From the cell containing the given text, extract its center point as [x, y] coordinate. 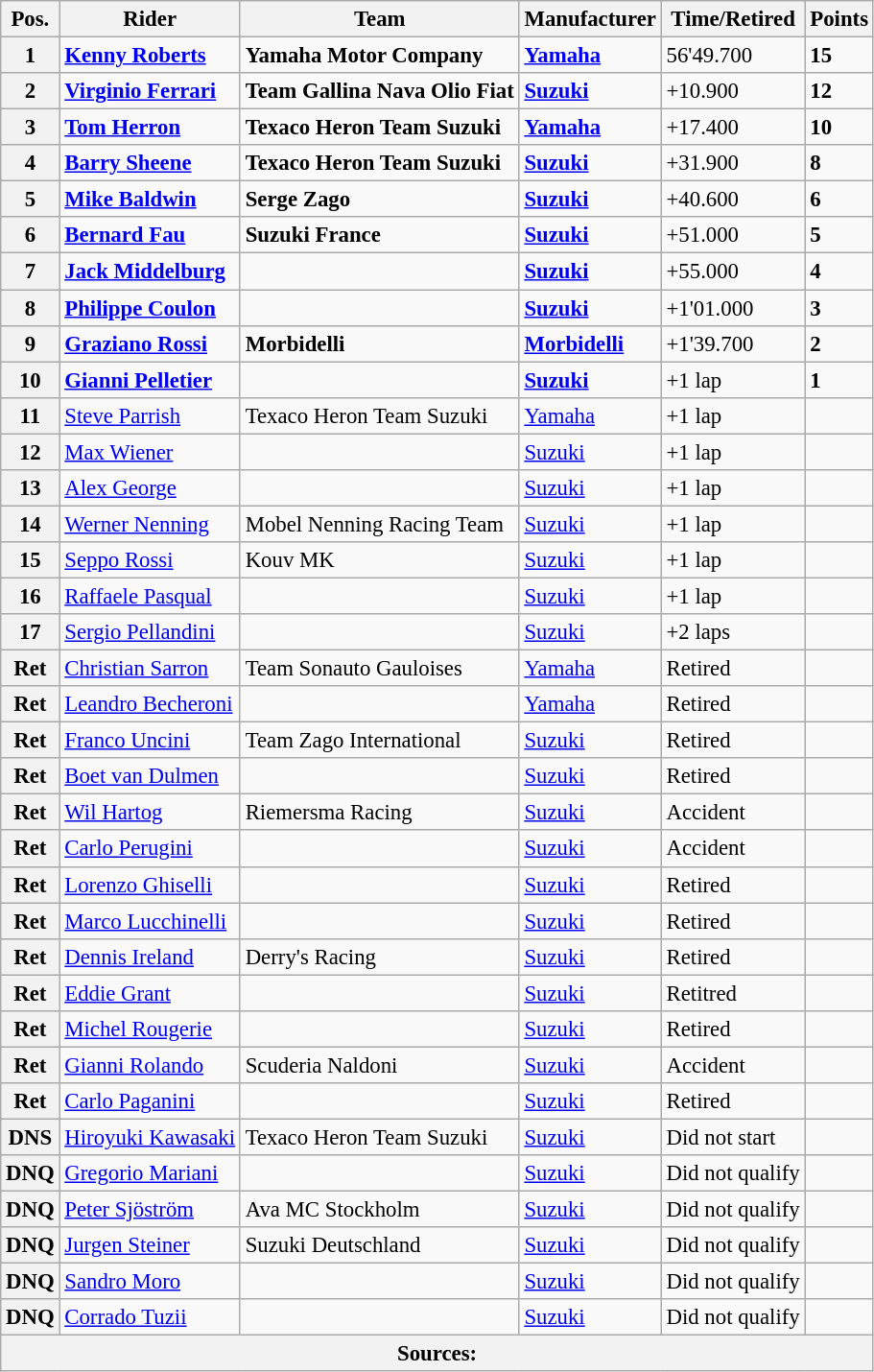
Carlo Paganini [150, 1101]
+17.400 [733, 128]
Carlo Perugini [150, 849]
14 [31, 524]
+31.900 [733, 163]
+2 laps [733, 632]
Virginio Ferrari [150, 91]
+10.900 [733, 91]
9 [31, 343]
Peter Sjöström [150, 1210]
Christian Sarron [150, 669]
+1'01.000 [733, 308]
Wil Hartog [150, 813]
Jack Middelburg [150, 272]
Gianni Rolando [150, 1065]
Dennis Ireland [150, 957]
Manufacturer [590, 19]
DNS [31, 1137]
Steve Parrish [150, 415]
Hiroyuki Kawasaki [150, 1137]
+55.000 [733, 272]
Did not start [733, 1137]
+1'39.700 [733, 343]
Team Zago International [380, 741]
Sergio Pellandini [150, 632]
Sandro Moro [150, 1282]
Lorenzo Ghiselli [150, 885]
Kenny Roberts [150, 56]
Ava MC Stockholm [380, 1210]
Team Sonauto Gauloises [380, 669]
Boet van Dulmen [150, 776]
Gianni Pelletier [150, 380]
Mobel Nenning Racing Team [380, 524]
Team [380, 19]
17 [31, 632]
Retitred [733, 993]
Seppo Rossi [150, 560]
Barry Sheene [150, 163]
Yamaha Motor Company [380, 56]
7 [31, 272]
Gregorio Mariani [150, 1173]
56'49.700 [733, 56]
Jurgen Steiner [150, 1245]
Michel Rougerie [150, 1029]
+40.600 [733, 200]
Bernard Fau [150, 235]
Mike Baldwin [150, 200]
Suzuki Deutschland [380, 1245]
Eddie Grant [150, 993]
Corrado Tuzii [150, 1317]
Franco Uncini [150, 741]
Time/Retired [733, 19]
Scuderia Naldoni [380, 1065]
Marco Lucchinelli [150, 921]
Werner Nenning [150, 524]
Leandro Becheroni [150, 704]
Rider [150, 19]
Graziano Rossi [150, 343]
Raffaele Pasqual [150, 596]
Sources: [437, 1354]
Points [839, 19]
16 [31, 596]
Philippe Coulon [150, 308]
Team Gallina Nava Olio Fiat [380, 91]
11 [31, 415]
Tom Herron [150, 128]
Kouv MK [380, 560]
+51.000 [733, 235]
Suzuki France [380, 235]
Max Wiener [150, 452]
Derry's Racing [380, 957]
13 [31, 488]
Alex George [150, 488]
Riemersma Racing [380, 813]
Serge Zago [380, 200]
Pos. [31, 19]
